From the cell containing the given text, extract its center point as (X, Y) coordinate. 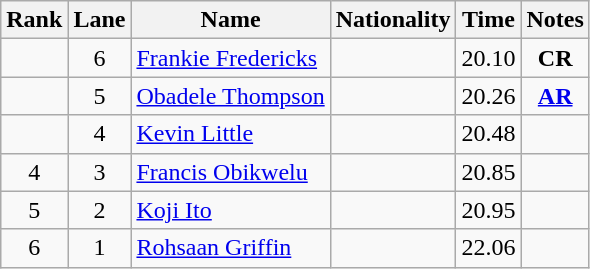
Lane (100, 20)
2 (100, 210)
22.06 (488, 248)
Notes (555, 20)
AR (555, 96)
Francis Obikwelu (230, 172)
20.95 (488, 210)
Rohsaan Griffin (230, 248)
CR (555, 58)
Time (488, 20)
20.26 (488, 96)
Kevin Little (230, 134)
3 (100, 172)
20.48 (488, 134)
20.10 (488, 58)
20.85 (488, 172)
Frankie Fredericks (230, 58)
1 (100, 248)
Name (230, 20)
Rank (34, 20)
Obadele Thompson (230, 96)
Nationality (393, 20)
Koji Ito (230, 210)
